Determine the [X, Y] coordinate at the center of the cell enclosing the given text.  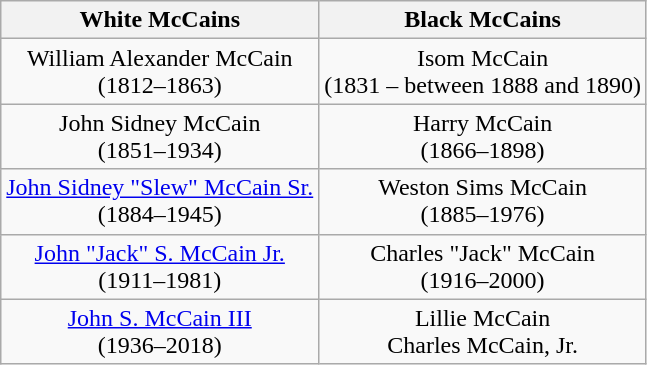
John "Jack" S. McCain Jr.(1911–1981) [160, 266]
Isom McCain(1831 – between 1888 and 1890) [483, 72]
John Sidney McCain(1851–1934) [160, 136]
Weston Sims McCain(1885–1976) [483, 202]
Black McCains [483, 20]
William Alexander McCain(1812–1863) [160, 72]
Harry McCain(1866–1898) [483, 136]
John S. McCain III(1936–2018) [160, 332]
Charles "Jack" McCain(1916–2000) [483, 266]
John Sidney "Slew" McCain Sr.(1884–1945) [160, 202]
Lillie McCainCharles McCain, Jr. [483, 332]
White McCains [160, 20]
